Find where the given text appears and provide that cell's center as (X, Y) coordinate. 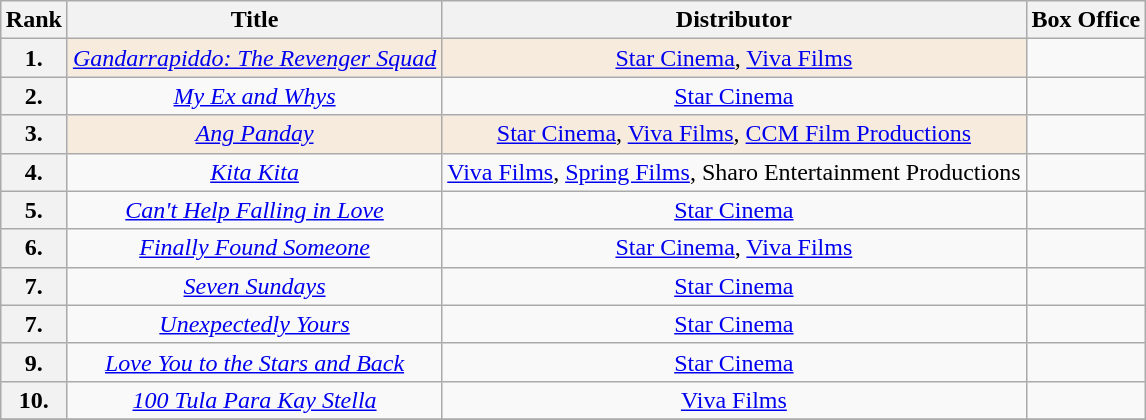
9. (34, 362)
Viva Films, Spring Films, Sharo Entertainment Productions (734, 172)
My Ex and Whys (254, 96)
Kita Kita (254, 172)
Finally Found Someone (254, 248)
Title (254, 20)
Ang Panday (254, 134)
Distributor (734, 20)
100 Tula Para Kay Stella (254, 400)
Box Office (1086, 20)
6. (34, 248)
Unexpectedly Yours (254, 324)
Rank (34, 20)
Can't Help Falling in Love (254, 210)
4. (34, 172)
1. (34, 58)
Seven Sundays (254, 286)
Star Cinema, Viva Films, CCM Film Productions (734, 134)
Gandarrapiddo: The Revenger Squad (254, 58)
3. (34, 134)
5. (34, 210)
10. (34, 400)
2. (34, 96)
Viva Films (734, 400)
Love You to the Stars and Back (254, 362)
